Determine the (x, y) coordinate at the center of the cell enclosing the given text.  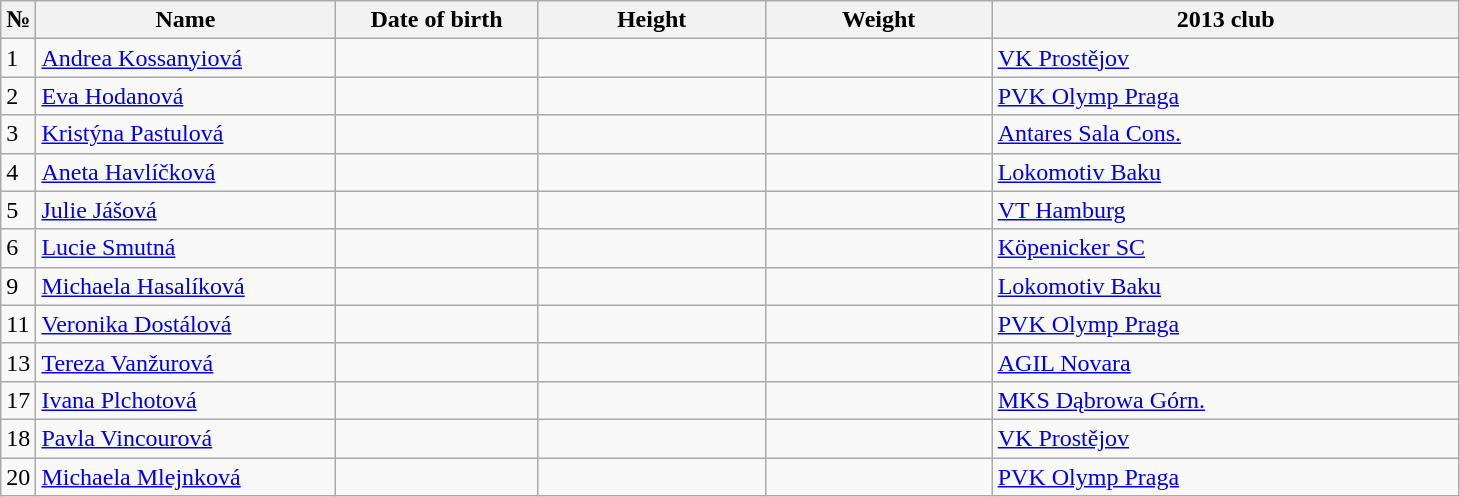
2 (18, 96)
Kristýna Pastulová (186, 134)
Michaela Mlejnková (186, 477)
20 (18, 477)
2013 club (1226, 20)
18 (18, 438)
Aneta Havlíčková (186, 172)
Michaela Hasalíková (186, 286)
Date of birth (436, 20)
Andrea Kossanyiová (186, 58)
17 (18, 400)
Tereza Vanžurová (186, 362)
Height (652, 20)
MKS Dąbrowa Górn. (1226, 400)
Ivana Plchotová (186, 400)
3 (18, 134)
Eva Hodanová (186, 96)
AGIL Novara (1226, 362)
Köpenicker SC (1226, 248)
13 (18, 362)
Pavla Vincourová (186, 438)
Lucie Smutná (186, 248)
4 (18, 172)
VT Hamburg (1226, 210)
Name (186, 20)
Julie Jášová (186, 210)
Veronika Dostálová (186, 324)
5 (18, 210)
Antares Sala Cons. (1226, 134)
9 (18, 286)
1 (18, 58)
Weight (878, 20)
11 (18, 324)
6 (18, 248)
№ (18, 20)
